Locate the cell with the specified text and output its [x, y] center coordinate. 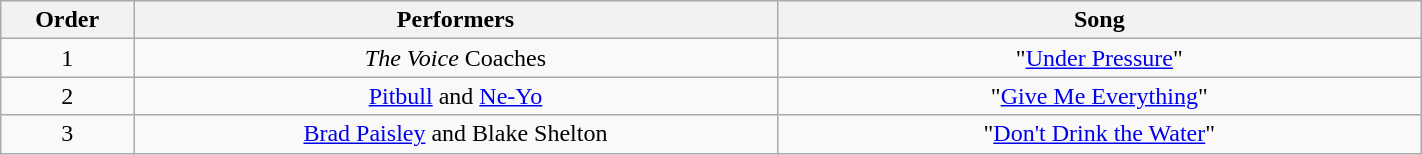
The Voice Coaches [456, 58]
Song [1099, 20]
Pitbull and Ne-Yo [456, 96]
"Under Pressure" [1099, 58]
Performers [456, 20]
2 [68, 96]
Brad Paisley and Blake Shelton [456, 134]
1 [68, 58]
"Don't Drink the Water" [1099, 134]
Order [68, 20]
"Give Me Everything" [1099, 96]
3 [68, 134]
